Output the (x, y) coordinate of the center of the cell containing the given text.  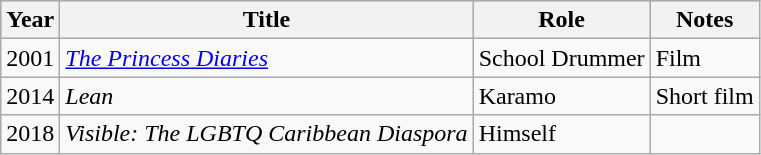
Short film (704, 96)
School Drummer (562, 58)
Film (704, 58)
Karamo (562, 96)
2001 (30, 58)
Lean (266, 96)
Title (266, 20)
Notes (704, 20)
Visible: The LGBTQ Caribbean Diaspora (266, 134)
2014 (30, 96)
Year (30, 20)
Role (562, 20)
Himself (562, 134)
The Princess Diaries (266, 58)
2018 (30, 134)
